Provide the (x, y) coordinate of the cell's center where the given text is located.  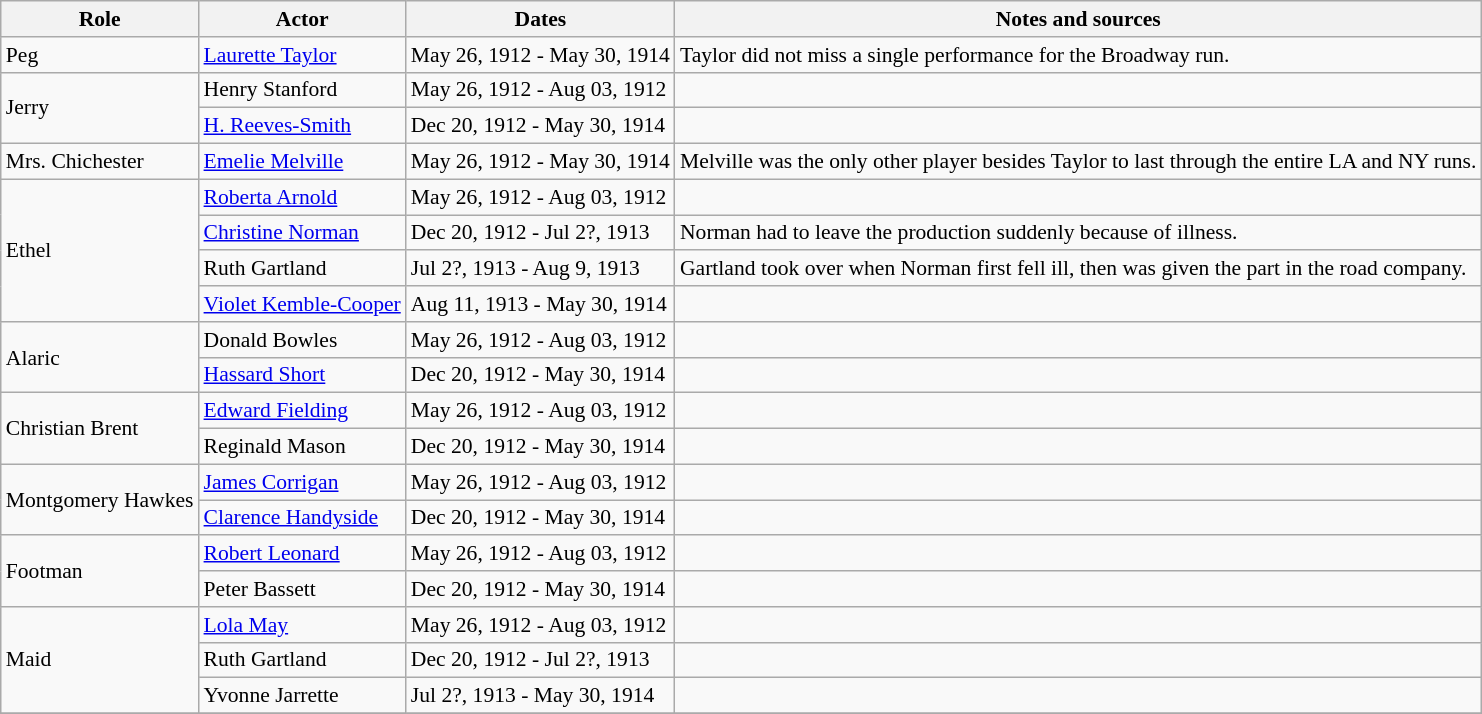
Mrs. Chichester (100, 162)
Robert Leonard (302, 554)
Notes and sources (1078, 19)
Jerry (100, 108)
Actor (302, 19)
Edward Fielding (302, 411)
Alaric (100, 358)
Norman had to leave the production suddenly because of illness. (1078, 233)
Jul 2?, 1913 - Aug 9, 1913 (540, 269)
Violet Kemble-Cooper (302, 304)
Role (100, 19)
Peg (100, 55)
Taylor did not miss a single performance for the Broadway run. (1078, 55)
Dates (540, 19)
H. Reeves-Smith (302, 126)
Christine Norman (302, 233)
Peter Bassett (302, 589)
Clarence Handyside (302, 518)
Gartland took over when Norman first fell ill, then was given the part in the road company. (1078, 269)
Yvonne Jarrette (302, 696)
Ethel (100, 250)
James Corrigan (302, 482)
Hassard Short (302, 375)
Christian Brent (100, 428)
Roberta Arnold (302, 197)
Maid (100, 660)
Melville was the only other player besides Taylor to last through the entire LA and NY runs. (1078, 162)
Jul 2?, 1913 - May 30, 1914 (540, 696)
Laurette Taylor (302, 55)
Montgomery Hawkes (100, 500)
Donald Bowles (302, 340)
Lola May (302, 625)
Footman (100, 572)
Aug 11, 1913 - May 30, 1914 (540, 304)
Henry Stanford (302, 90)
Reginald Mason (302, 447)
Emelie Melville (302, 162)
